Return (x, y) of the center of cell containing provided text 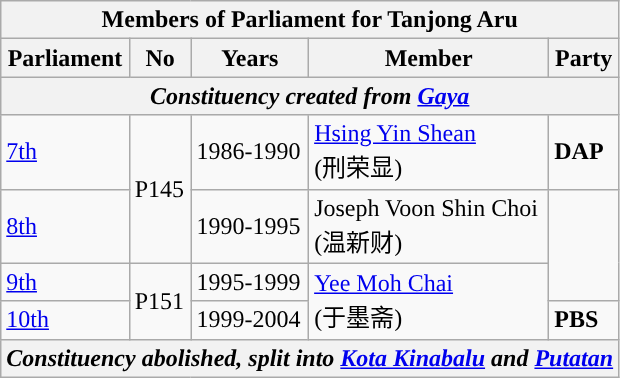
10th (65, 320)
Hsing Yin Shean (刑荣显) (429, 152)
Yee Moh Chai (于墨斋) (429, 301)
Joseph Voon Shin Choi (温新财) (429, 226)
DAP (584, 152)
1999-2004 (250, 320)
Constituency abolished, split into Kota Kinabalu and Putatan (310, 358)
8th (65, 226)
P145 (160, 189)
Parliament (65, 58)
1990-1995 (250, 226)
7th (65, 152)
P151 (160, 301)
1986-1990 (250, 152)
9th (65, 282)
1995-1999 (250, 282)
Party (584, 58)
Constituency created from Gaya (310, 96)
Years (250, 58)
PBS (584, 320)
Member (429, 58)
Members of Parliament for Tanjong Aru (310, 20)
No (160, 58)
